Identify which cell holds the provided text, then report its (x, y) central coordinate. 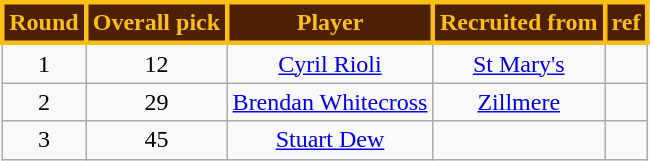
1 (44, 63)
Player (330, 22)
Overall pick (156, 22)
St Mary's (519, 63)
29 (156, 102)
45 (156, 140)
12 (156, 63)
3 (44, 140)
Zillmere (519, 102)
Recruited from (519, 22)
ref (626, 22)
Cyril Rioli (330, 63)
2 (44, 102)
Stuart Dew (330, 140)
Brendan Whitecross (330, 102)
Round (44, 22)
